Extract the [x, y] coordinate from the center of the cell holding the provided text.  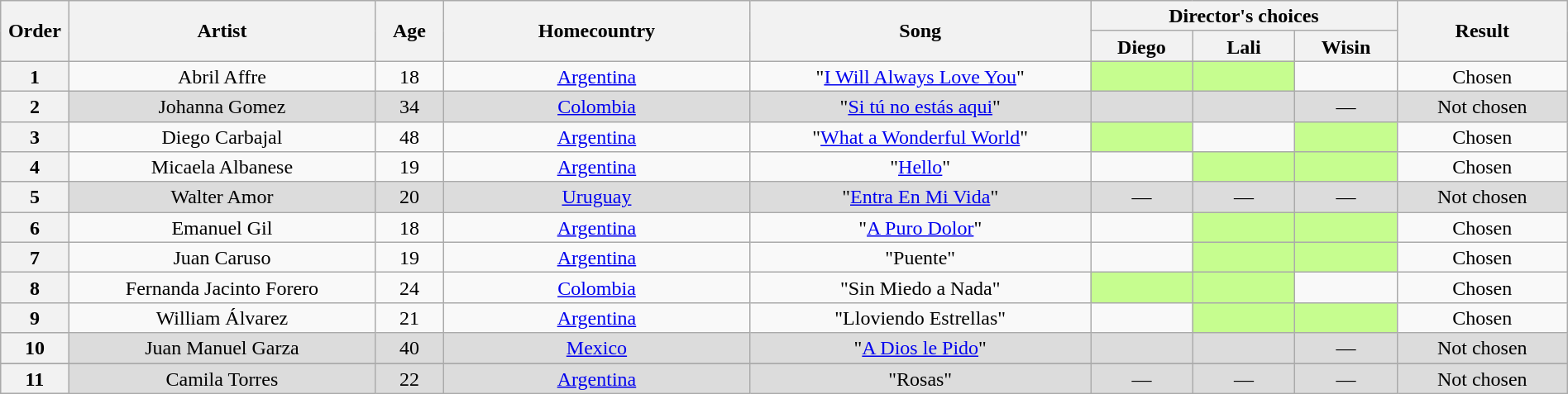
7 [35, 258]
"I Will Always Love You" [920, 76]
Uruguay [597, 197]
William Álvarez [222, 317]
Wisin [1346, 46]
"A Dios le Pido" [920, 349]
Juan Manuel Garza [222, 349]
"Sin Miedo a Nada" [920, 287]
Abril Affre [222, 76]
10 [35, 349]
Walter Amor [222, 197]
Juan Caruso [222, 258]
Fernanda Jacinto Forero [222, 287]
"Puente" [920, 258]
"A Puro Dolor" [920, 228]
34 [409, 106]
Camila Torres [222, 378]
Diego [1142, 46]
5 [35, 197]
"Hello" [920, 167]
"Entra En Mi Vida" [920, 197]
Micaela Albanese [222, 167]
Artist [222, 31]
21 [409, 317]
24 [409, 287]
Homecountry [597, 31]
"Rosas" [920, 378]
"Lloviendo Estrellas" [920, 317]
Director's choices [1244, 17]
Mexico [597, 349]
Age [409, 31]
Result [1482, 31]
Emanuel Gil [222, 228]
Lali [1244, 46]
40 [409, 349]
20 [409, 197]
"Si tú no estás aqui" [920, 106]
8 [35, 287]
4 [35, 167]
1 [35, 76]
Johanna Gomez [222, 106]
3 [35, 137]
2 [35, 106]
Order [35, 31]
Song [920, 31]
6 [35, 228]
"What a Wonderful World" [920, 137]
Diego Carbajal [222, 137]
9 [35, 317]
22 [409, 378]
11 [35, 378]
48 [409, 137]
